For the text-containing cell, return its midpoint in (X, Y) coordinate format. 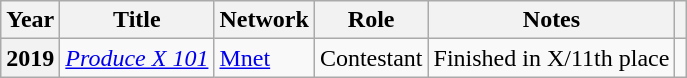
Mnet (264, 58)
Notes (552, 20)
Title (137, 20)
Role (371, 20)
Finished in X/11th place (552, 58)
Produce X 101 (137, 58)
Contestant (371, 58)
Network (264, 20)
Year (30, 20)
2019 (30, 58)
